Pinpoint the cell where the given text exists, returning its [X, Y] midpoint coordinate. 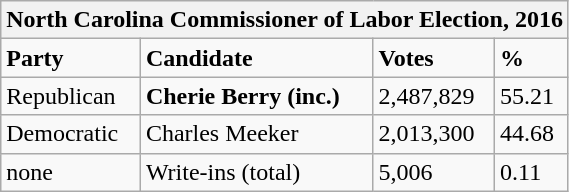
Charles Meeker [256, 134]
5,006 [434, 172]
Write-ins (total) [256, 172]
none [71, 172]
Cherie Berry (inc.) [256, 96]
Republican [71, 96]
Democratic [71, 134]
Party [71, 58]
2,487,829 [434, 96]
Votes [434, 58]
% [532, 58]
North Carolina Commissioner of Labor Election, 2016 [285, 20]
0.11 [532, 172]
55.21 [532, 96]
44.68 [532, 134]
2,013,300 [434, 134]
Candidate [256, 58]
